For the text-containing cell, return its midpoint in (X, Y) coordinate format. 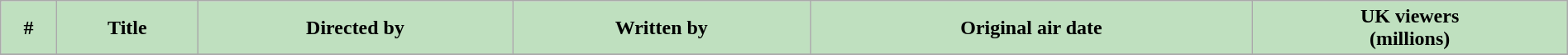
Title (127, 28)
# (28, 28)
Original air date (1031, 28)
Directed by (356, 28)
UK viewers(millions) (1409, 28)
Written by (662, 28)
